Determine the (x, y) coordinate at the center of the cell enclosing the given text.  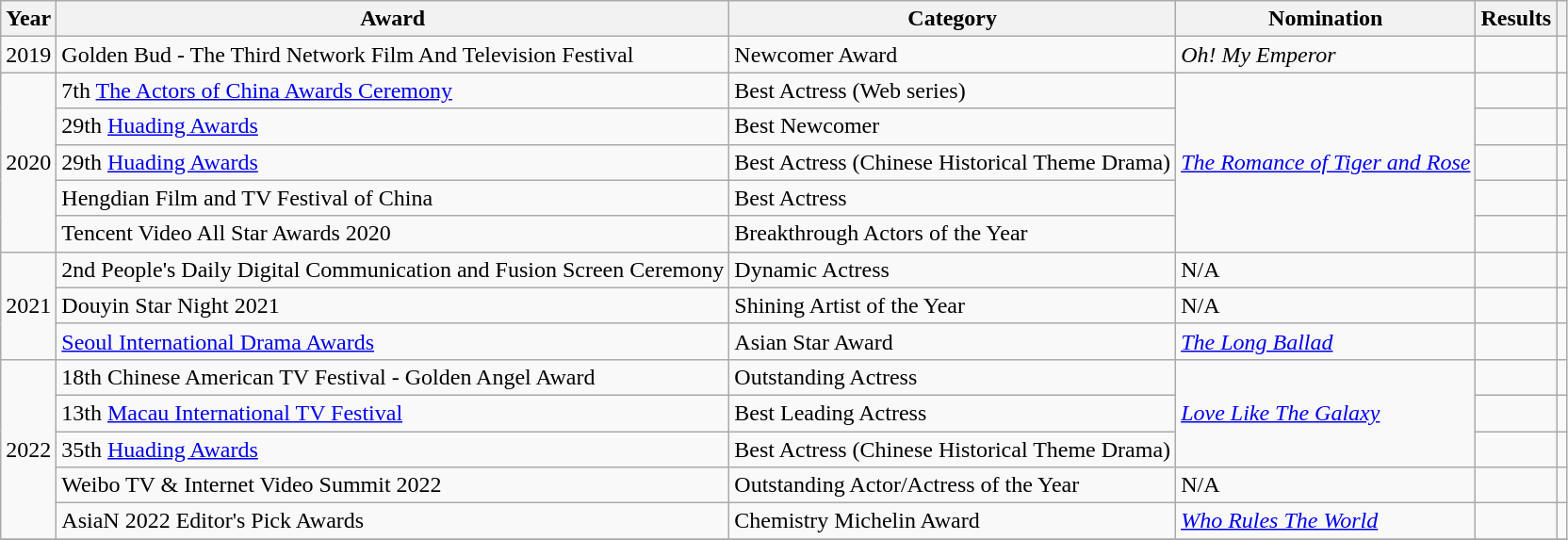
Category (953, 19)
Best Leading Actress (953, 413)
Best Newcomer (953, 126)
Tencent Video All Star Awards 2020 (393, 234)
Outstanding Actress (953, 377)
The Romance of Tiger and Rose (1326, 162)
AsiaN 2022 Editor's Pick Awards (393, 521)
7th The Actors of China Awards Ceremony (393, 90)
Seoul International Drama Awards (393, 341)
Breakthrough Actors of the Year (953, 234)
2019 (28, 55)
2021 (28, 305)
Asian Star Award (953, 341)
Douyin Star Night 2021 (393, 305)
Best Actress (Web series) (953, 90)
2nd People's Daily Digital Communication and Fusion Screen Ceremony (393, 270)
Dynamic Actress (953, 270)
Newcomer Award (953, 55)
Hengdian Film and TV Festival of China (393, 198)
Outstanding Actor/Actress of the Year (953, 485)
Shining Artist of the Year (953, 305)
Nomination (1326, 19)
Love Like The Galaxy (1326, 413)
18th Chinese American TV Festival - Golden Angel Award (393, 377)
Oh! My Emperor (1326, 55)
Golden Bud - The Third Network Film And Television Festival (393, 55)
2020 (28, 162)
35th Huading Awards (393, 450)
Results (1516, 19)
Year (28, 19)
Weibo TV & Internet Video Summit 2022 (393, 485)
Best Actress (953, 198)
13th Macau International TV Festival (393, 413)
Chemistry Michelin Award (953, 521)
The Long Ballad (1326, 341)
Who Rules The World (1326, 521)
Award (393, 19)
2022 (28, 449)
